Determine the [x, y] coordinate at the center of the cell enclosing the given text.  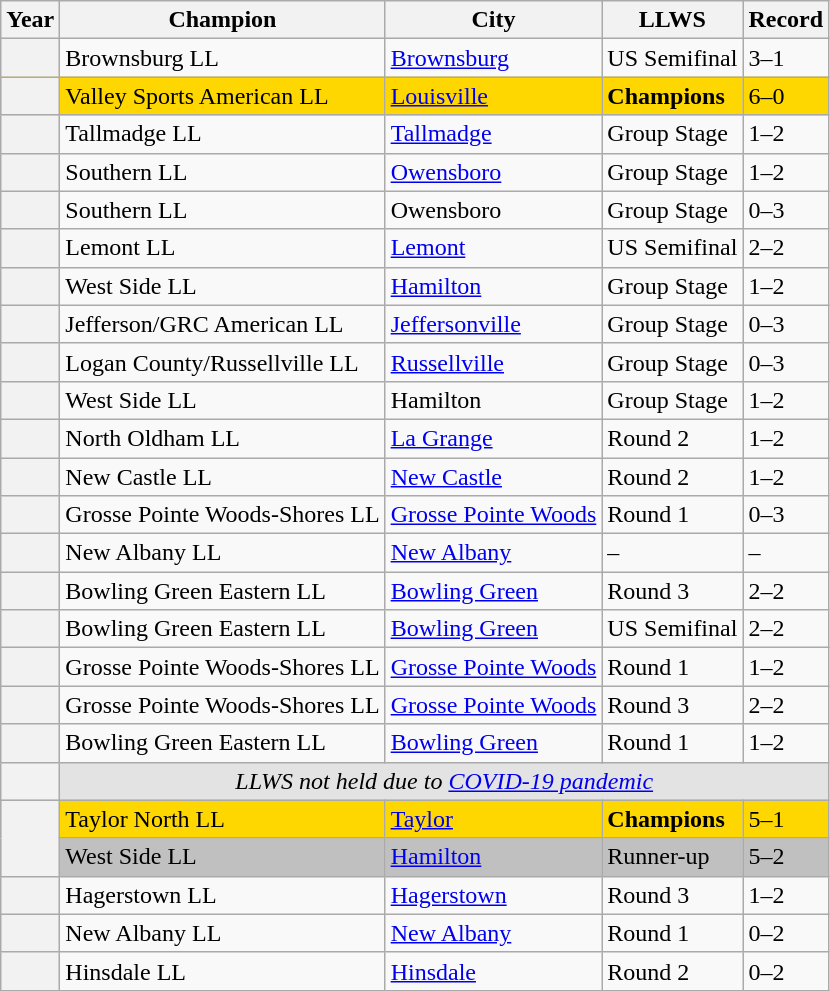
Russellville [494, 362]
5–2 [786, 857]
5–1 [786, 819]
Lemont LL [222, 248]
LLWS [672, 20]
City [494, 20]
New Castle [494, 477]
LLWS not held due to COVID-19 pandemic [444, 781]
Logan County/Russellville LL [222, 362]
6–0 [786, 96]
Hagerstown LL [222, 895]
Hinsdale LL [222, 971]
La Grange [494, 438]
New Castle LL [222, 477]
Valley Sports American LL [222, 96]
North Oldham LL [222, 438]
Tallmadge [494, 134]
Tallmadge LL [222, 134]
Lemont [494, 248]
3–1 [786, 58]
Jeffersonville [494, 324]
Record [786, 20]
Brownsburg [494, 58]
Runner-up [672, 857]
Brownsburg LL [222, 58]
Taylor North LL [222, 819]
Hinsdale [494, 971]
Hagerstown [494, 895]
Taylor [494, 819]
Year [30, 20]
Champion [222, 20]
Louisville [494, 96]
Jefferson/GRC American LL [222, 324]
